Identify which cell holds the provided text, then report its (X, Y) central coordinate. 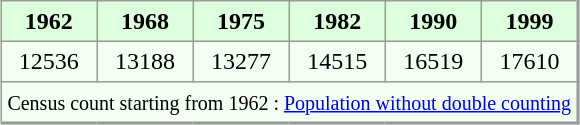
1990 (433, 21)
12536 (49, 61)
1975 (241, 21)
13188 (145, 61)
Census count starting from 1962 : Population without double counting (290, 102)
17610 (530, 61)
1968 (145, 21)
1962 (49, 21)
1982 (337, 21)
1999 (530, 21)
13277 (241, 61)
14515 (337, 61)
16519 (433, 61)
